Pinpoint the cell where the given text exists, returning its [X, Y] midpoint coordinate. 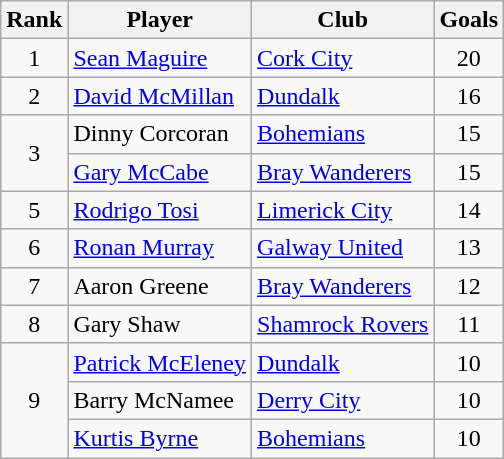
Club [343, 20]
20 [469, 58]
6 [34, 248]
1 [34, 58]
Gary McCabe [160, 172]
Kurtis Byrne [160, 438]
7 [34, 286]
16 [469, 96]
Derry City [343, 400]
Player [160, 20]
13 [469, 248]
3 [34, 153]
Galway United [343, 248]
5 [34, 210]
Sean Maguire [160, 58]
Limerick City [343, 210]
11 [469, 324]
8 [34, 324]
Shamrock Rovers [343, 324]
Ronan Murray [160, 248]
Rodrigo Tosi [160, 210]
Dinny Corcoran [160, 134]
Aaron Greene [160, 286]
David McMillan [160, 96]
9 [34, 400]
14 [469, 210]
Barry McNamee [160, 400]
12 [469, 286]
Gary Shaw [160, 324]
Cork City [343, 58]
Patrick McEleney [160, 362]
Goals [469, 20]
Rank [34, 20]
2 [34, 96]
